Capture the cell that displays the provided text and extract its (x, y) central coordinate. 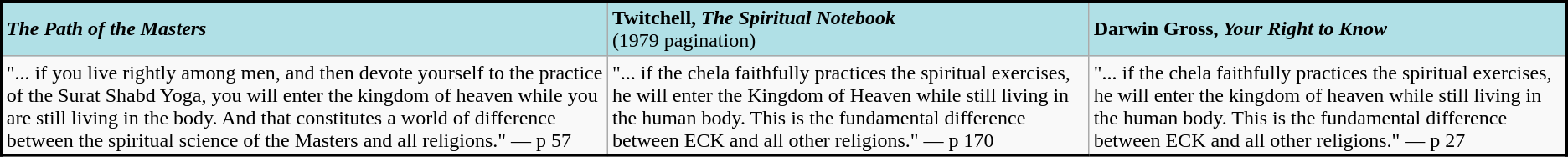
The Path of the Masters (305, 29)
Darwin Gross, Your Right to Know (1328, 29)
Twitchell, The Spiritual Notebook (1979 pagination) (848, 29)
